Return (X, Y) of the center of cell containing provided text 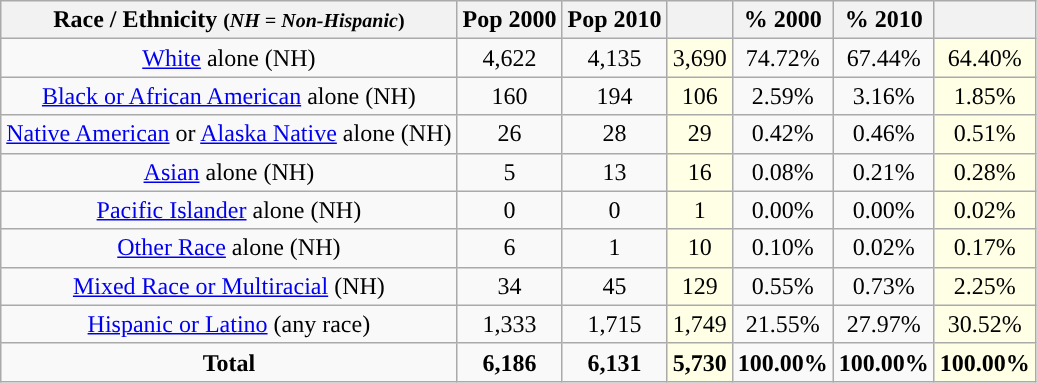
0.55% (782, 286)
6,131 (614, 362)
Black or African American alone (NH) (229, 96)
64.40% (984, 58)
3,690 (700, 58)
1,749 (700, 324)
0.17% (984, 248)
5,730 (700, 362)
45 (614, 286)
6 (510, 248)
Native American or Alaska Native alone (NH) (229, 134)
Pop 2000 (510, 20)
160 (510, 96)
0.46% (884, 134)
4,135 (614, 58)
% 2010 (884, 20)
10 (700, 248)
28 (614, 134)
129 (700, 286)
Hispanic or Latino (any race) (229, 324)
0.08% (782, 172)
1,715 (614, 324)
1.85% (984, 96)
White alone (NH) (229, 58)
0.21% (884, 172)
27.97% (884, 324)
21.55% (782, 324)
2.25% (984, 286)
67.44% (884, 58)
16 (700, 172)
Other Race alone (NH) (229, 248)
Pop 2010 (614, 20)
74.72% (782, 58)
5 (510, 172)
3.16% (884, 96)
30.52% (984, 324)
0.73% (884, 286)
26 (510, 134)
% 2000 (782, 20)
Total (229, 362)
Mixed Race or Multiracial (NH) (229, 286)
106 (700, 96)
34 (510, 286)
29 (700, 134)
1,333 (510, 324)
0.51% (984, 134)
2.59% (782, 96)
13 (614, 172)
6,186 (510, 362)
Asian alone (NH) (229, 172)
194 (614, 96)
Pacific Islander alone (NH) (229, 210)
0.10% (782, 248)
4,622 (510, 58)
Race / Ethnicity (NH = Non-Hispanic) (229, 20)
0.42% (782, 134)
0.28% (984, 172)
